Identify which cell holds the provided text, then report its [X, Y] central coordinate. 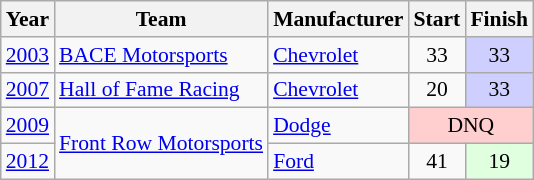
Front Row Motorsports [161, 144]
Manufacturer [338, 19]
Dodge [338, 126]
2009 [28, 126]
BACE Motorsports [161, 55]
2012 [28, 162]
41 [436, 162]
2007 [28, 90]
Year [28, 19]
Hall of Fame Racing [161, 90]
Start [436, 19]
Team [161, 19]
Ford [338, 162]
Finish [499, 19]
DNQ [470, 126]
2003 [28, 55]
19 [499, 162]
20 [436, 90]
